Pinpoint the cell where the given text exists, returning its (x, y) midpoint coordinate. 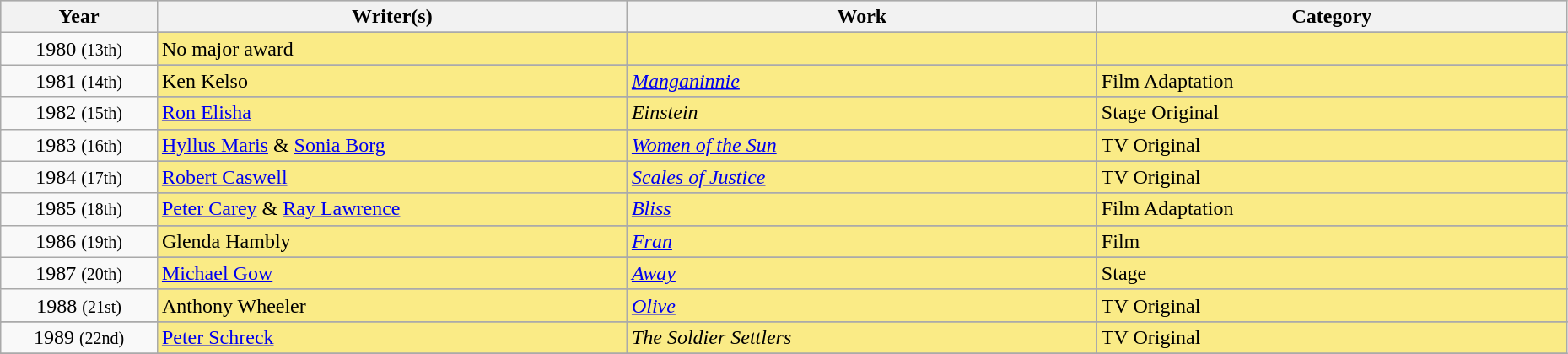
Hyllus Maris & Sonia Borg (391, 145)
Film (1331, 241)
1983 (16th) (79, 145)
Fran (862, 241)
Category (1331, 17)
1981 (14th) (79, 81)
No major award (391, 49)
Peter Schreck (391, 337)
Writer(s) (391, 17)
Stage Original (1331, 113)
Scales of Justice (862, 177)
Work (862, 17)
The Soldier Settlers (862, 337)
1988 (21st) (79, 305)
Manganinnie (862, 81)
Bliss (862, 209)
Women of the Sun (862, 145)
Ron Elisha (391, 113)
Einstein (862, 113)
1989 (22nd) (79, 337)
Stage (1331, 273)
Ken Kelso (391, 81)
1985 (18th) (79, 209)
1980 (13th) (79, 49)
Year (79, 17)
Anthony Wheeler (391, 305)
1982 (15th) (79, 113)
1984 (17th) (79, 177)
1987 (20th) (79, 273)
Glenda Hambly (391, 241)
1986 (19th) (79, 241)
Robert Caswell (391, 177)
Olive (862, 305)
Peter Carey & Ray Lawrence (391, 209)
Away (862, 273)
Michael Gow (391, 273)
